Find where the given text appears and provide that cell's center as [X, Y] coordinate. 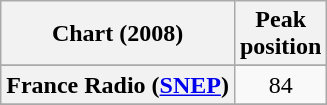
Peakposition [280, 34]
France Radio (SNEP) [118, 85]
84 [280, 85]
Chart (2008) [118, 34]
